For the text-containing cell, return its midpoint in [x, y] coordinate format. 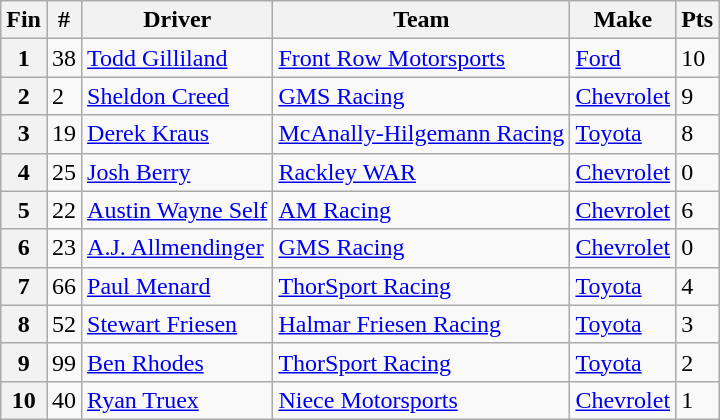
7 [24, 286]
99 [64, 362]
Ben Rhodes [178, 362]
A.J. Allmendinger [178, 248]
Paul Menard [178, 286]
19 [64, 134]
Todd Gilliland [178, 58]
Stewart Friesen [178, 324]
Driver [178, 20]
38 [64, 58]
22 [64, 210]
Ryan Truex [178, 400]
# [64, 20]
Sheldon Creed [178, 96]
52 [64, 324]
Front Row Motorsports [422, 58]
40 [64, 400]
AM Racing [422, 210]
Team [422, 20]
Josh Berry [178, 172]
Austin Wayne Self [178, 210]
Ford [623, 58]
5 [24, 210]
Derek Kraus [178, 134]
66 [64, 286]
Halmar Friesen Racing [422, 324]
25 [64, 172]
Fin [24, 20]
McAnally-Hilgemann Racing [422, 134]
Make [623, 20]
Rackley WAR [422, 172]
Pts [698, 20]
23 [64, 248]
Niece Motorsports [422, 400]
